Identify which cell holds the provided text, then report its (X, Y) central coordinate. 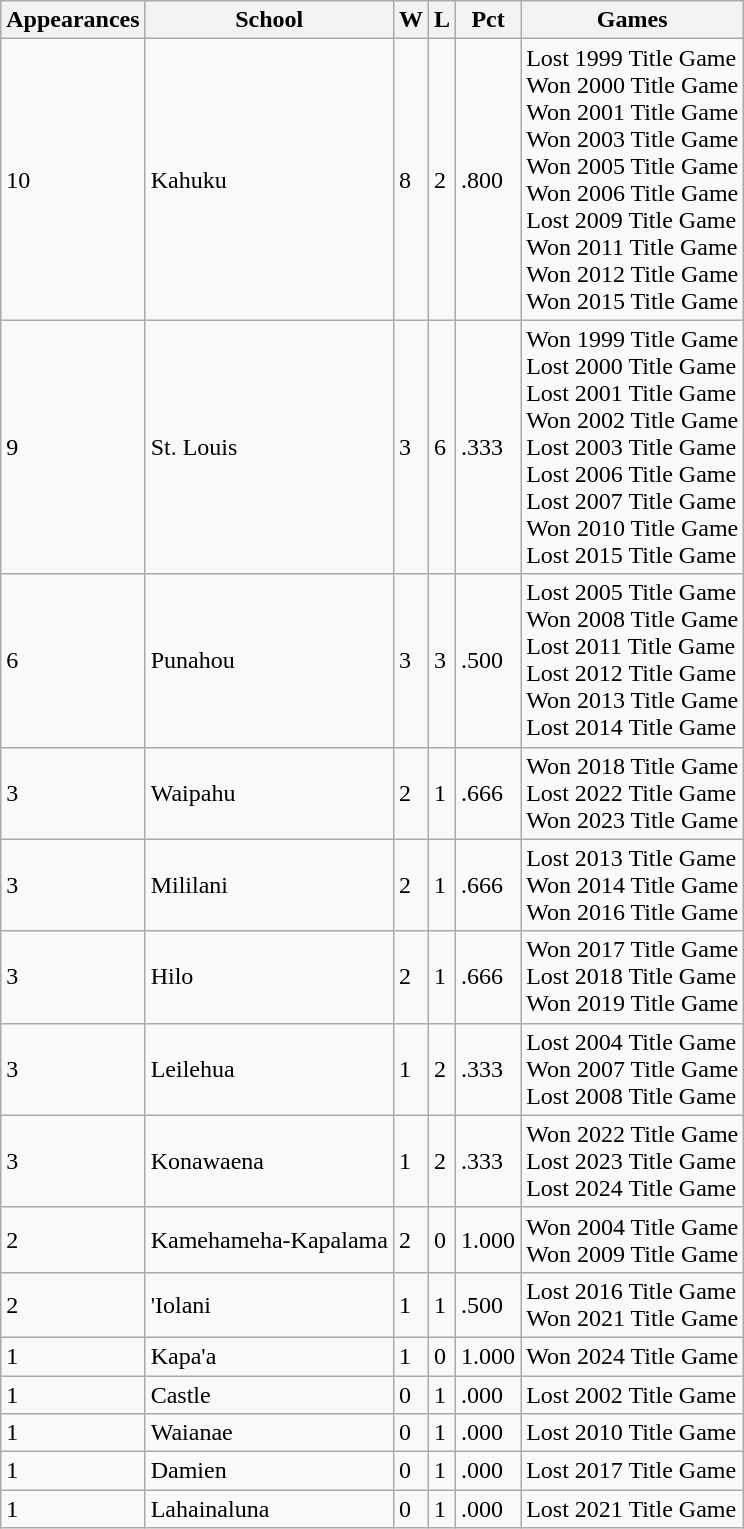
Won 2004 Title GameWon 2009 Title Game (632, 1240)
8 (410, 180)
Lost 2010 Title Game (632, 1433)
Won 2022 Title GameLost 2023 Title GameLost 2024 Title Game (632, 1161)
.800 (488, 180)
Won 2018 Title GameLost 2022 Title GameWon 2023 Title Game (632, 793)
L (442, 20)
St. Louis (269, 447)
School (269, 20)
'Iolani (269, 1304)
10 (73, 180)
Lost 2005 Title GameWon 2008 Title GameLost 2011 Title GameLost 2012 Title GameWon 2013 Title GameLost 2014 Title Game (632, 660)
Appearances (73, 20)
Hilo (269, 977)
Waipahu (269, 793)
Pct (488, 20)
Konawaena (269, 1161)
Lost 2013 Title Game Won 2014 Title Game Won 2016 Title Game (632, 885)
Lost 2016 Title GameWon 2021 Title Game (632, 1304)
Lost 2002 Title Game (632, 1395)
Won 2024 Title Game (632, 1356)
Castle (269, 1395)
Lost 2004 Title GameWon 2007 Title GameLost 2008 Title Game (632, 1069)
Damien (269, 1471)
Lost 2017 Title Game (632, 1471)
9 (73, 447)
Kahuku (269, 180)
Lahainaluna (269, 1509)
Lost 2021 Title Game (632, 1509)
Punahou (269, 660)
Kamehameha-Kapalama (269, 1240)
Won 2017 Title GameLost 2018 Title GameWon 2019 Title Game (632, 977)
W (410, 20)
Waianae (269, 1433)
Mililani (269, 885)
Kapa'a (269, 1356)
Games (632, 20)
Leilehua (269, 1069)
